From the cell containing the given text, extract its center point as (X, Y) coordinate. 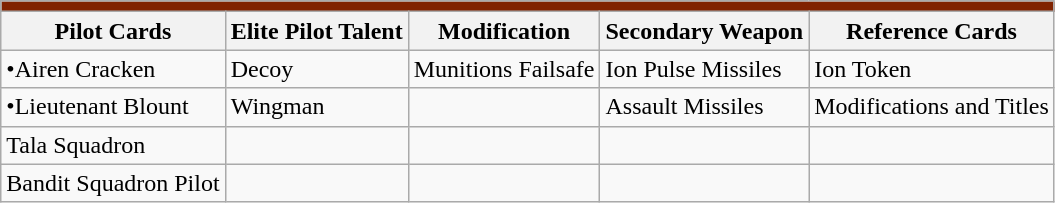
Munitions Failsafe (504, 69)
Tala Squadron (113, 145)
Ion Token (932, 69)
Elite Pilot Talent (316, 31)
Bandit Squadron Pilot (113, 183)
Modification (504, 31)
Reference Cards (932, 31)
Assault Missiles (704, 107)
Modifications and Titles (932, 107)
•Airen Cracken (113, 69)
Pilot Cards (113, 31)
Secondary Weapon (704, 31)
•Lieutenant Blount (113, 107)
Wingman (316, 107)
Decoy (316, 69)
Ion Pulse Missiles (704, 69)
